Output the (X, Y) coordinate of the center of the cell containing the given text.  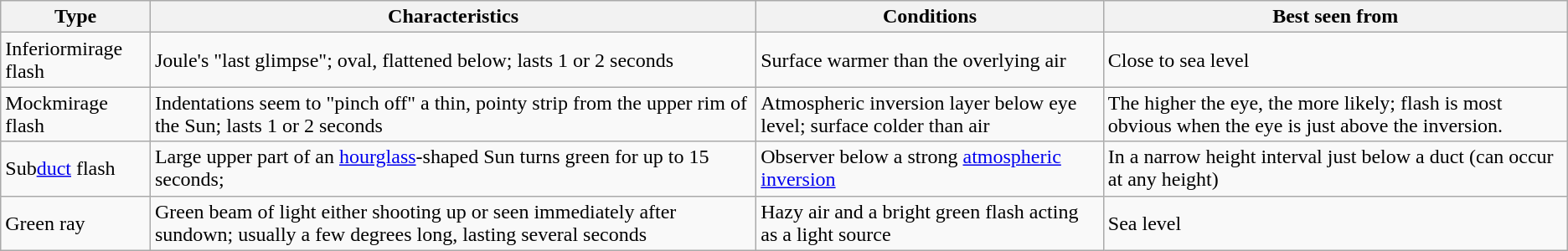
Type (75, 17)
Observer below a strong atmospheric inversion (930, 169)
Close to sea level (1335, 60)
Characteristics (452, 17)
Hazy air and a bright green flash acting as a light source (930, 223)
Green beam of light either shooting up or seen immediately after sundown; usually a few degrees long, lasting several seconds (452, 223)
The higher the eye, the more likely; flash is most obvious when the eye is just above the inversion. (1335, 114)
Subduct flash (75, 169)
Joule's "last glimpse"; oval, flattened below; lasts 1 or 2 seconds (452, 60)
Surface warmer than the overlying air (930, 60)
Sea level (1335, 223)
Indentations seem to "pinch off" a thin, pointy strip from the upper rim of the Sun; lasts 1 or 2 seconds (452, 114)
Large upper part of an hourglass-shaped Sun turns green for up to 15 seconds; (452, 169)
Best seen from (1335, 17)
Inferiormirage flash (75, 60)
Conditions (930, 17)
Mockmirage flash (75, 114)
Green ray (75, 223)
Atmospheric inversion layer below eye level; surface colder than air (930, 114)
In a narrow height interval just below a duct (can occur at any height) (1335, 169)
